Detect which cell encompasses the target text, then output its [x, y] center coordinate. 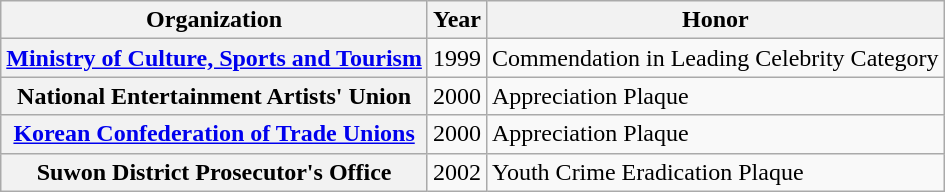
Commendation in Leading Celebrity Category [715, 58]
Year [456, 20]
Honor [715, 20]
1999 [456, 58]
Ministry of Culture, Sports and Tourism [214, 58]
Youth Crime Eradication Plaque [715, 172]
Korean Confederation of Trade Unions [214, 134]
2002 [456, 172]
Suwon District Prosecutor's Office [214, 172]
National Entertainment Artists' Union [214, 96]
Organization [214, 20]
